Locate the cell with the specified text and output its (x, y) center coordinate. 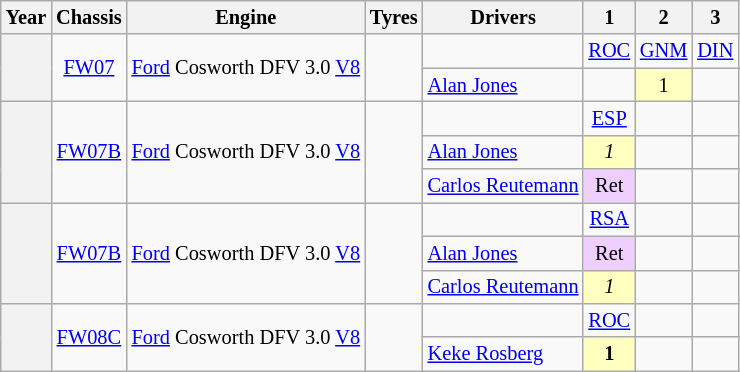
Chassis (88, 17)
ESP (609, 118)
2 (664, 17)
Engine (246, 17)
Keke Rosberg (504, 354)
Year (26, 17)
Tyres (394, 17)
3 (715, 17)
Drivers (504, 17)
GNM (664, 51)
FW07 (88, 68)
RSA (609, 219)
FW08C (88, 336)
DIN (715, 51)
